Scan for the cell matching the given text and deliver its [X, Y] coordinate at center. 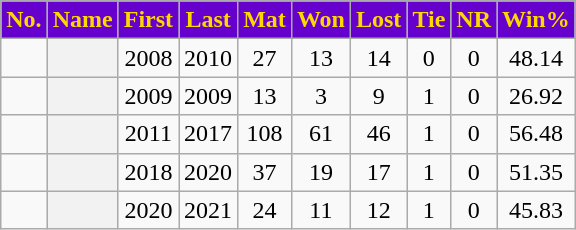
2008 [148, 58]
Lost [378, 20]
27 [265, 58]
No. [24, 20]
12 [378, 210]
17 [378, 172]
37 [265, 172]
3 [320, 96]
19 [320, 172]
108 [265, 134]
14 [378, 58]
11 [320, 210]
Tie [429, 20]
2011 [148, 134]
2017 [208, 134]
2018 [148, 172]
2010 [208, 58]
Won [320, 20]
48.14 [536, 58]
26.92 [536, 96]
First [148, 20]
56.48 [536, 134]
Win% [536, 20]
NR [474, 20]
61 [320, 134]
46 [378, 134]
Last [208, 20]
45.83 [536, 210]
51.35 [536, 172]
Mat [265, 20]
24 [265, 210]
2021 [208, 210]
9 [378, 96]
Name [82, 20]
